Search for the cell housing the specified text and yield its [X, Y] center coordinate. 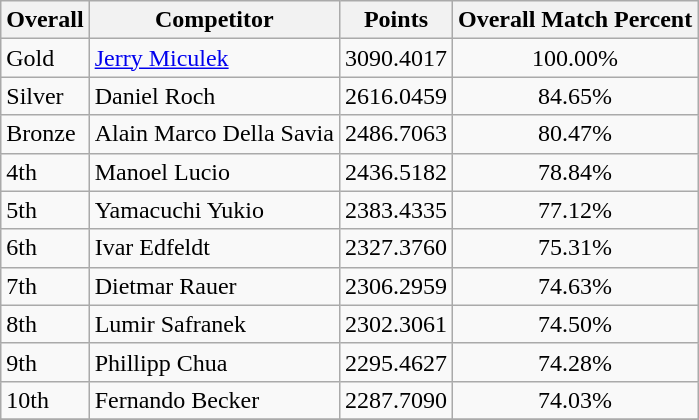
Alain Marco Della Savia [214, 134]
2302.3061 [396, 324]
Competitor [214, 20]
84.65% [576, 96]
2436.5182 [396, 172]
2616.0459 [396, 96]
74.03% [576, 400]
2306.2959 [396, 286]
Points [396, 20]
75.31% [576, 248]
6th [45, 248]
80.47% [576, 134]
Manoel Lucio [214, 172]
10th [45, 400]
74.63% [576, 286]
7th [45, 286]
100.00% [576, 58]
Overall [45, 20]
Overall Match Percent [576, 20]
3090.4017 [396, 58]
Gold [45, 58]
2383.4335 [396, 210]
8th [45, 324]
9th [45, 362]
Lumir Safranek [214, 324]
Yamacuchi Yukio [214, 210]
Ivar Edfeldt [214, 248]
Bronze [45, 134]
74.50% [576, 324]
4th [45, 172]
Phillipp Chua [214, 362]
Fernando Becker [214, 400]
2486.7063 [396, 134]
Daniel Roch [214, 96]
Jerry Miculek [214, 58]
2295.4627 [396, 362]
2287.7090 [396, 400]
5th [45, 210]
74.28% [576, 362]
78.84% [576, 172]
Dietmar Rauer [214, 286]
Silver [45, 96]
77.12% [576, 210]
2327.3760 [396, 248]
